Scan for the cell matching the given text and deliver its (X, Y) coordinate at center. 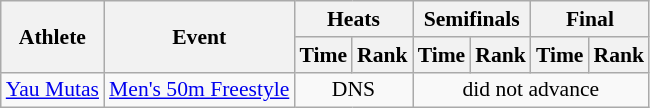
Athlete (52, 36)
Yau Mutas (52, 90)
Final (590, 19)
Semifinals (472, 19)
did not advance (531, 90)
Men's 50m Freestyle (199, 90)
Heats (353, 19)
DNS (353, 90)
Event (199, 36)
